Locate the cell with the specified text and output its (X, Y) center coordinate. 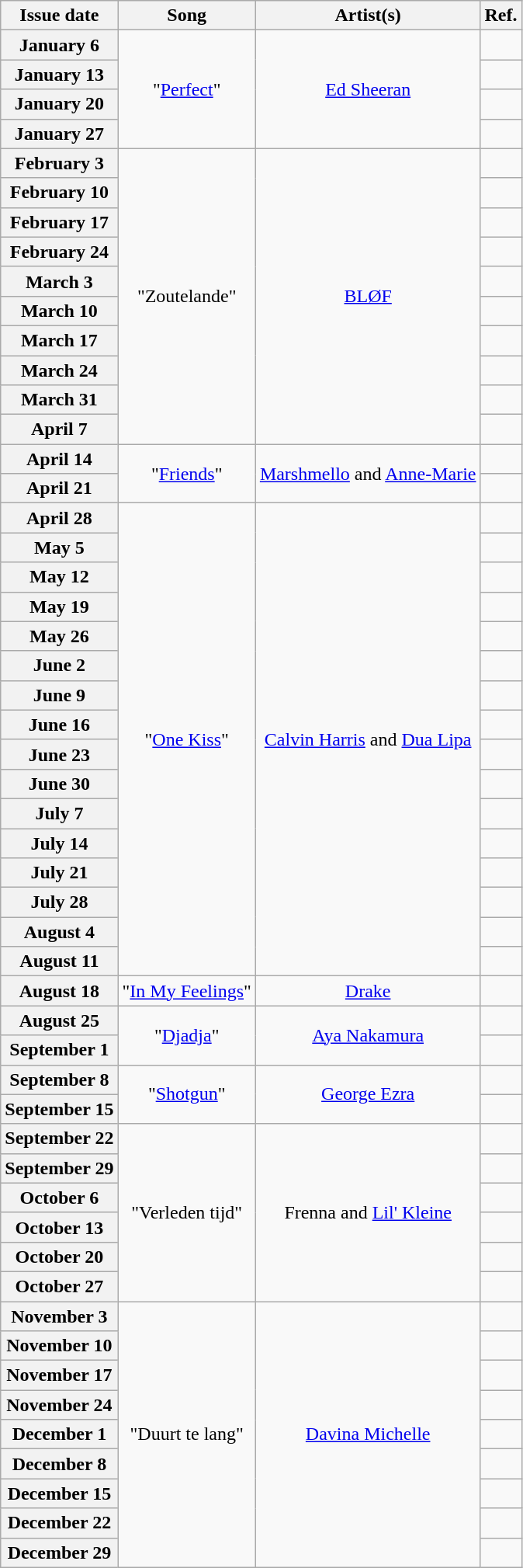
"In My Feelings" (186, 991)
May 12 (59, 577)
March 17 (59, 340)
September 22 (59, 1139)
August 4 (59, 932)
September 15 (59, 1109)
February 17 (59, 222)
September 1 (59, 1050)
January 13 (59, 75)
Song (186, 16)
February 10 (59, 193)
October 13 (59, 1227)
Drake (368, 991)
Aya Nakamura (368, 1035)
BLØF (368, 297)
"Zoutelande" (186, 297)
October 27 (59, 1286)
October 6 (59, 1198)
April 21 (59, 488)
"Perfect" (186, 89)
July 7 (59, 813)
Issue date (59, 16)
March 31 (59, 400)
January 20 (59, 104)
December 8 (59, 1464)
Ref. (501, 16)
May 19 (59, 607)
April 14 (59, 459)
August 25 (59, 1020)
July 28 (59, 902)
November 24 (59, 1405)
Calvin Harris and Dua Lipa (368, 739)
March 10 (59, 311)
"One Kiss" (186, 739)
March 3 (59, 281)
May 5 (59, 548)
"Duurt te lang" (186, 1435)
April 7 (59, 429)
April 28 (59, 518)
"Friends" (186, 474)
"Djadja" (186, 1035)
December 22 (59, 1523)
Frenna and Lil' Kleine (368, 1212)
January 6 (59, 45)
December 29 (59, 1552)
June 2 (59, 666)
Ed Sheeran (368, 89)
September 8 (59, 1080)
August 11 (59, 961)
December 1 (59, 1434)
November 10 (59, 1346)
"Verleden tijd" (186, 1212)
February 3 (59, 163)
March 24 (59, 370)
October 20 (59, 1257)
Davina Michelle (368, 1435)
July 21 (59, 873)
May 26 (59, 636)
Marshmello and Anne-Marie (368, 474)
September 29 (59, 1168)
January 27 (59, 134)
Artist(s) (368, 16)
June 9 (59, 695)
November 3 (59, 1316)
June 16 (59, 725)
November 17 (59, 1375)
August 18 (59, 991)
June 30 (59, 784)
George Ezra (368, 1094)
December 15 (59, 1493)
June 23 (59, 754)
July 14 (59, 843)
"Shotgun" (186, 1094)
February 24 (59, 252)
